Return [X, Y] of the center of cell containing provided text 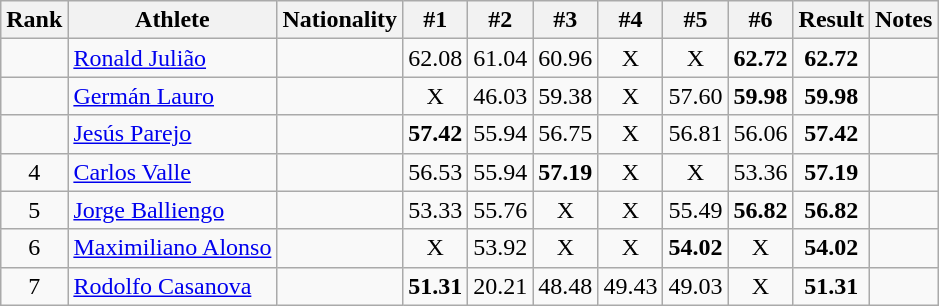
#4 [630, 20]
Rodolfo Casanova [172, 286]
Maximiliano Alonso [172, 248]
56.81 [696, 134]
#1 [436, 20]
Notes [903, 20]
53.92 [500, 248]
56.75 [566, 134]
53.33 [436, 210]
Carlos Valle [172, 172]
56.53 [436, 172]
Ronald Julião [172, 58]
46.03 [500, 96]
5 [34, 210]
59.38 [566, 96]
60.96 [566, 58]
4 [34, 172]
#2 [500, 20]
Result [831, 20]
57.60 [696, 96]
6 [34, 248]
20.21 [500, 286]
53.36 [760, 172]
7 [34, 286]
Rank [34, 20]
Jorge Balliengo [172, 210]
62.08 [436, 58]
61.04 [500, 58]
56.06 [760, 134]
Jesús Parejo [172, 134]
#6 [760, 20]
49.03 [696, 286]
#5 [696, 20]
55.76 [500, 210]
55.49 [696, 210]
Athlete [172, 20]
Nationality [340, 20]
49.43 [630, 286]
48.48 [566, 286]
#3 [566, 20]
Germán Lauro [172, 96]
